Provide the [X, Y] coordinate of the cell's center where the given text is located.  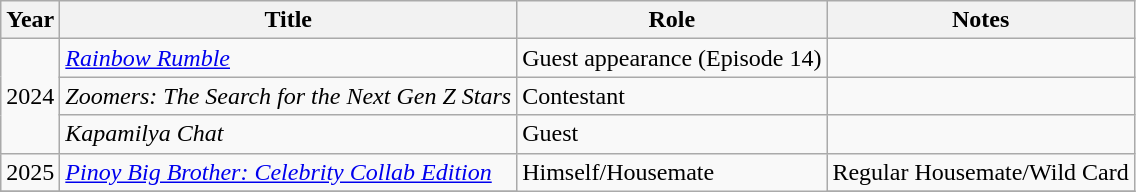
Pinoy Big Brother: Celebrity Collab Edition [288, 172]
Year [30, 20]
Role [672, 20]
Title [288, 20]
Regular Housemate/Wild Card [980, 172]
2024 [30, 96]
Notes [980, 20]
Guest [672, 134]
Kapamilya Chat [288, 134]
Contestant [672, 96]
Guest appearance (Episode 14) [672, 58]
2025 [30, 172]
Himself/Housemate [672, 172]
Rainbow Rumble [288, 58]
Zoomers: The Search for the Next Gen Z Stars [288, 96]
